Locate the cell with the specified text and output its (X, Y) center coordinate. 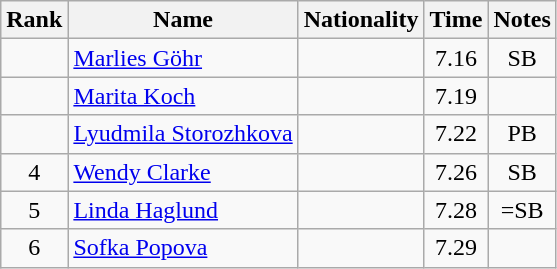
Sofka Popova (183, 248)
7.16 (456, 58)
7.28 (456, 210)
7.19 (456, 96)
Linda Haglund (183, 210)
Wendy Clarke (183, 172)
Time (456, 20)
7.26 (456, 172)
Notes (522, 20)
Lyudmila Storozhkova (183, 134)
5 (34, 210)
PB (522, 134)
Rank (34, 20)
Marita Koch (183, 96)
6 (34, 248)
=SB (522, 210)
4 (34, 172)
Name (183, 20)
Nationality (361, 20)
7.22 (456, 134)
7.29 (456, 248)
Marlies Göhr (183, 58)
